Identify which cell holds the provided text, then report its (X, Y) central coordinate. 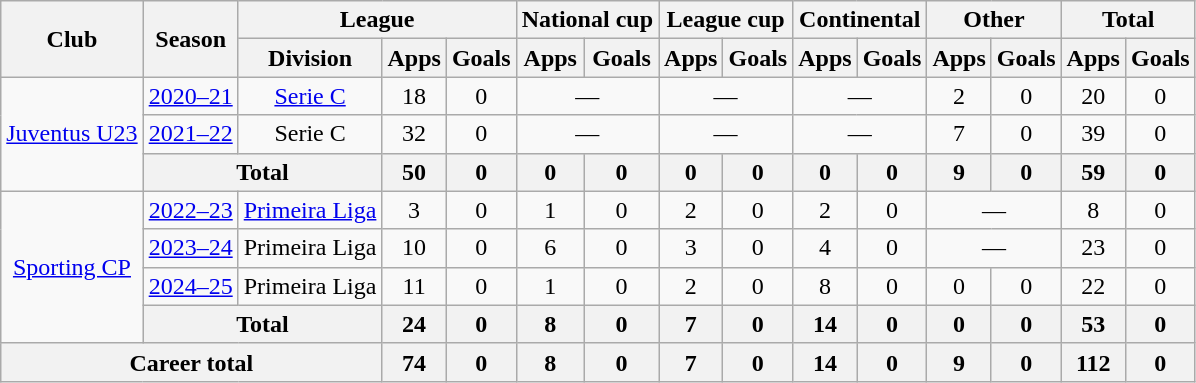
Continental (860, 20)
18 (414, 96)
112 (1093, 362)
Season (190, 39)
2023–24 (190, 248)
39 (1093, 134)
20 (1093, 96)
59 (1093, 172)
2022–23 (190, 210)
50 (414, 172)
2021–22 (190, 134)
32 (414, 134)
Sporting CP (72, 267)
22 (1093, 286)
2020–21 (190, 96)
2024–25 (190, 286)
10 (414, 248)
23 (1093, 248)
4 (825, 248)
National cup (587, 20)
League (377, 20)
53 (1093, 324)
Other (994, 20)
11 (414, 286)
League cup (726, 20)
6 (550, 248)
Career total (192, 362)
24 (414, 324)
Club (72, 39)
74 (414, 362)
Juventus U23 (72, 134)
Division (310, 58)
